Pinpoint the cell where the given text exists, returning its [X, Y] midpoint coordinate. 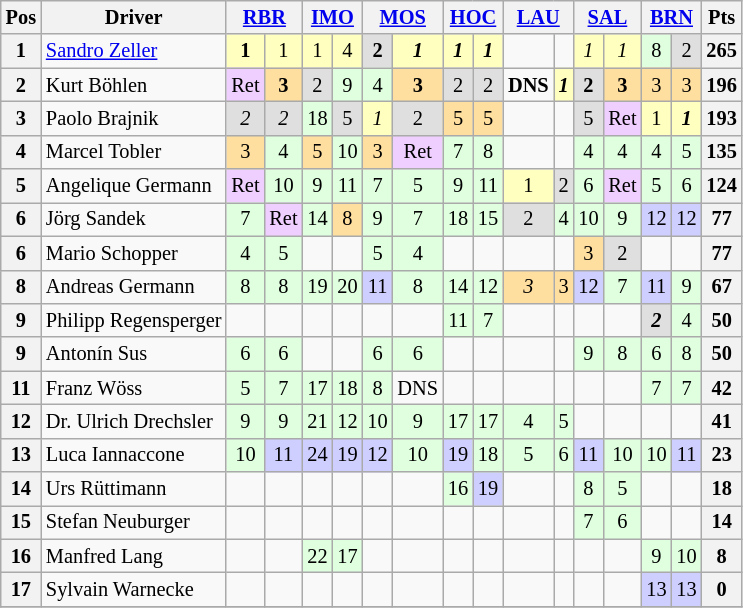
Driver [134, 17]
Sylvain Warnecke [134, 589]
Pos [21, 17]
HOC [473, 17]
RBR [264, 17]
Kurt Böhlen [134, 85]
Pts [722, 17]
20 [347, 287]
21 [317, 421]
135 [722, 152]
196 [722, 85]
LAU [538, 17]
0 [722, 589]
265 [722, 51]
Paolo Brajnik [134, 118]
IMO [332, 17]
Marcel Tobler [134, 152]
67 [722, 287]
Philipp Regensperger [134, 320]
Angelique Germann [134, 186]
BRN [671, 17]
Stefan Neuburger [134, 522]
23 [722, 455]
Luca Iannaccone [134, 455]
Antonín Sus [134, 354]
SAL [607, 17]
41 [722, 421]
Dr. Ulrich Drechsler [134, 421]
124 [722, 186]
24 [317, 455]
Jörg Sandek [134, 219]
Mario Schopper [134, 253]
Franz Wöss [134, 388]
Sandro Zeller [134, 51]
193 [722, 118]
Urs Rüttimann [134, 489]
42 [722, 388]
22 [317, 556]
MOS [402, 17]
Manfred Lang [134, 556]
Andreas Germann [134, 287]
